Extract the [X, Y] coordinate from the center of the cell holding the provided text.  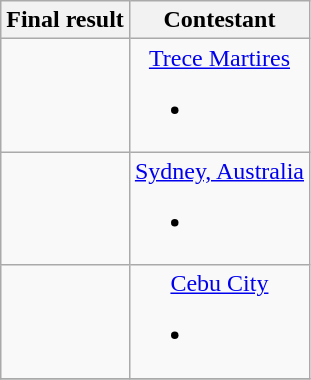
Contestant [219, 20]
Cebu City [219, 322]
Sydney, Australia [219, 208]
Trece Martires [219, 96]
Final result [66, 20]
